Determine the [x, y] coordinate at the center of the cell enclosing the given text.  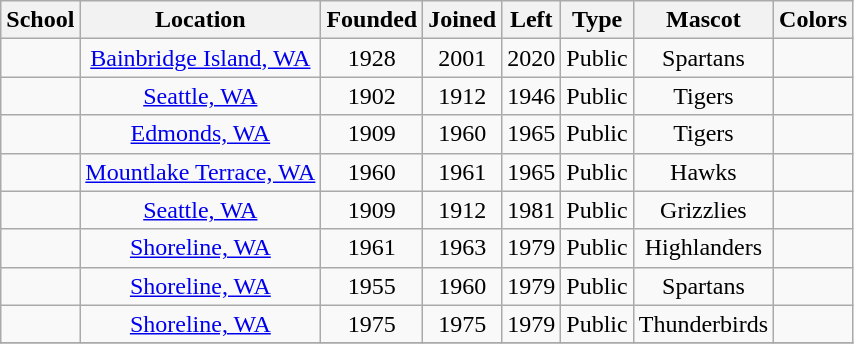
1946 [532, 96]
1963 [462, 248]
Edmonds, WA [200, 134]
Joined [462, 20]
1955 [372, 286]
2020 [532, 58]
Type [597, 20]
1928 [372, 58]
Mountlake Terrace, WA [200, 172]
Highlanders [703, 248]
Founded [372, 20]
Bainbridge Island, WA [200, 58]
1981 [532, 210]
1902 [372, 96]
Hawks [703, 172]
Left [532, 20]
School [40, 20]
Colors [814, 20]
2001 [462, 58]
Thunderbirds [703, 324]
Grizzlies [703, 210]
Location [200, 20]
Mascot [703, 20]
